Determine the (x, y) coordinate at the center of the cell enclosing the given text.  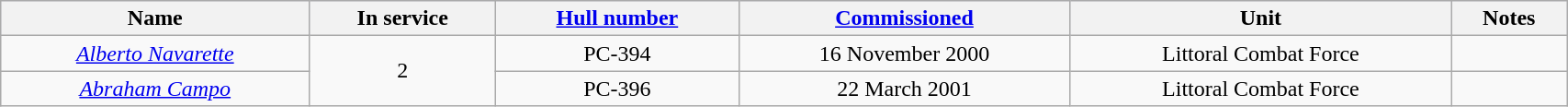
16 November 2000 (904, 53)
Unit (1260, 18)
Alberto Navarette (155, 53)
22 March 2001 (904, 89)
In service (402, 18)
Name (155, 18)
2 (402, 71)
PC-394 (617, 53)
Notes (1509, 18)
Commissioned (904, 18)
Hull number (617, 18)
Abraham Campo (155, 89)
PC-396 (617, 89)
